Extract the (X, Y) coordinate from the center of the cell holding the provided text.  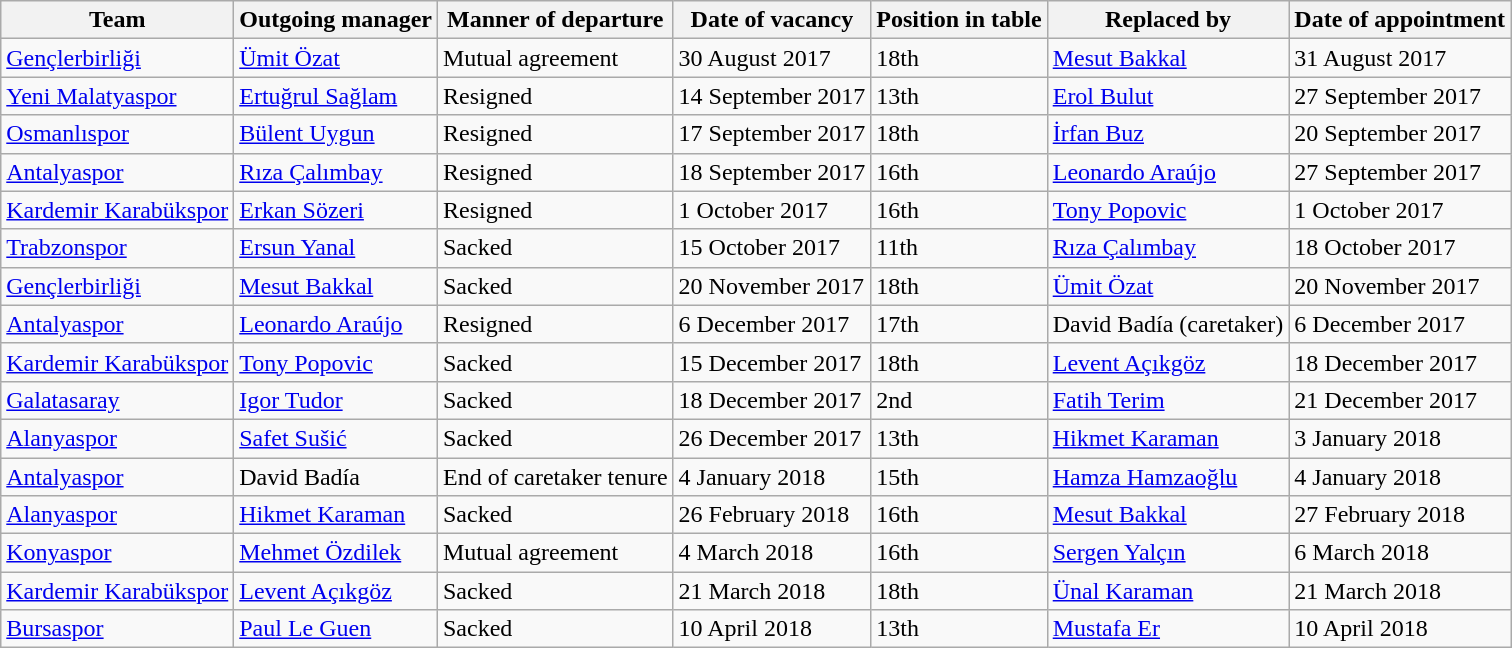
20 September 2017 (1400, 134)
Paul Le Guen (336, 629)
17th (959, 324)
15 December 2017 (772, 362)
David Badía (caretaker) (1168, 324)
Bursaspor (118, 629)
Yeni Malatyaspor (118, 96)
Igor Tudor (336, 400)
Replaced by (1168, 20)
Sergen Yalçın (1168, 553)
18 October 2017 (1400, 248)
2nd (959, 400)
14 September 2017 (772, 96)
Safet Sušić (336, 438)
Mustafa Er (1168, 629)
İrfan Buz (1168, 134)
15th (959, 477)
Bülent Uygun (336, 134)
Outgoing manager (336, 20)
3 January 2018 (1400, 438)
27 February 2018 (1400, 515)
6 March 2018 (1400, 553)
Position in table (959, 20)
Mehmet Özdilek (336, 553)
Konyaspor (118, 553)
11th (959, 248)
Erol Bulut (1168, 96)
Ünal Karaman (1168, 591)
30 August 2017 (772, 58)
End of caretaker tenure (555, 477)
Ersun Yanal (336, 248)
18 September 2017 (772, 172)
Erkan Sözeri (336, 210)
17 September 2017 (772, 134)
David Badía (336, 477)
Trabzonspor (118, 248)
Date of vacancy (772, 20)
26 December 2017 (772, 438)
Galatasaray (118, 400)
Ertuğrul Sağlam (336, 96)
Osmanlıspor (118, 134)
4 March 2018 (772, 553)
Date of appointment (1400, 20)
21 December 2017 (1400, 400)
31 August 2017 (1400, 58)
26 February 2018 (772, 515)
15 October 2017 (772, 248)
Manner of departure (555, 20)
Team (118, 20)
Fatih Terim (1168, 400)
Hamza Hamzaoğlu (1168, 477)
